Identify which cell holds the provided text, then report its (X, Y) central coordinate. 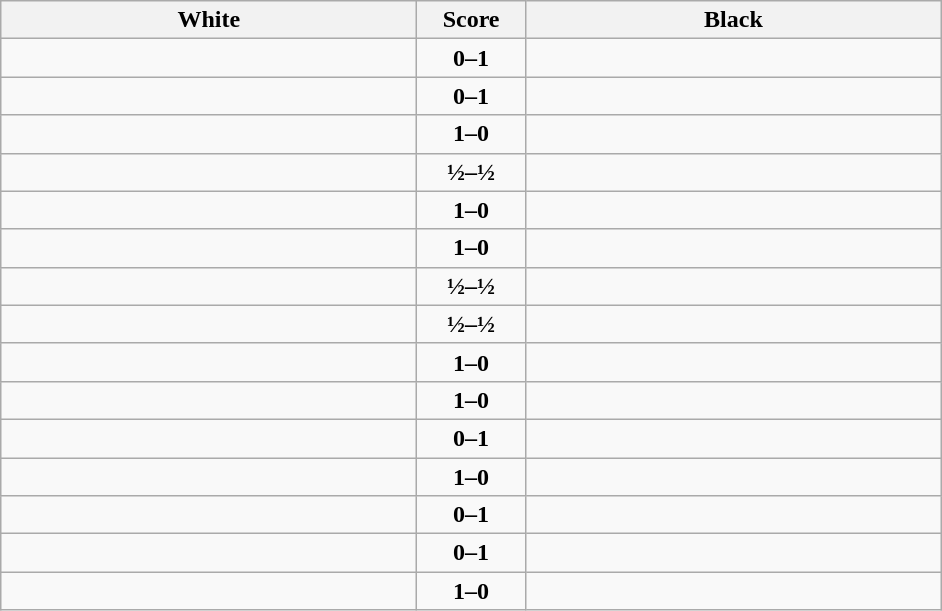
Score (472, 20)
Black (733, 20)
White (209, 20)
